For the text-containing cell, return its midpoint in [x, y] coordinate format. 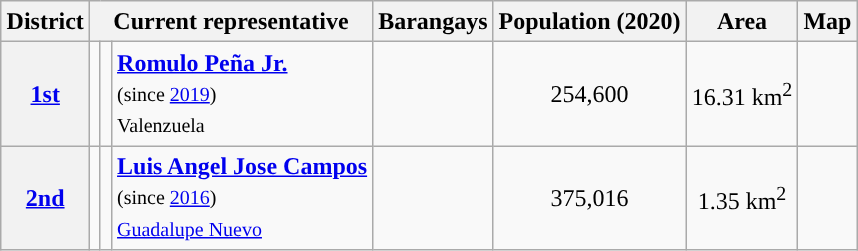
254,600 [590, 94]
Romulo Peña Jr.(since 2019)Valenzuela [242, 94]
Luis Angel Jose Campos(since 2016)Guadalupe Nuevo [242, 198]
Current representative [230, 22]
Map [828, 22]
375,016 [590, 198]
2nd [45, 198]
Barangays [433, 22]
Area [742, 22]
Population (2020) [590, 22]
1st [45, 94]
16.31 km2 [742, 94]
1.35 km2 [742, 198]
District [45, 22]
